For the text-containing cell, return its midpoint in (x, y) coordinate format. 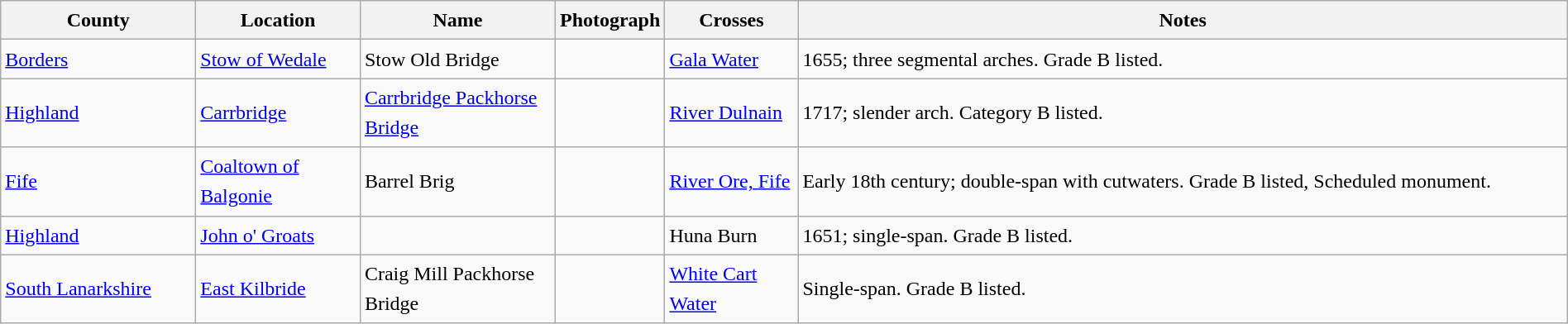
Name (457, 20)
Single-span. Grade B listed. (1183, 289)
Early 18th century; double-span with cutwaters. Grade B listed, Scheduled monument. (1183, 182)
1655; three segmental arches. Grade B listed. (1183, 60)
Fife (98, 182)
Crosses (731, 20)
1651; single-span. Grade B listed. (1183, 235)
Carrbridge (278, 112)
1717; slender arch. Category B listed. (1183, 112)
River Dulnain (731, 112)
Craig Mill Packhorse Bridge (457, 289)
Notes (1183, 20)
Stow Old Bridge (457, 60)
Stow of Wedale (278, 60)
Gala Water (731, 60)
Carrbridge Packhorse Bridge (457, 112)
Barrel Brig (457, 182)
East Kilbride (278, 289)
Photograph (610, 20)
Coaltown of Balgonie (278, 182)
South Lanarkshire (98, 289)
Borders (98, 60)
Location (278, 20)
John o' Groats (278, 235)
Huna Burn (731, 235)
White Cart Water (731, 289)
River Ore, Fife (731, 182)
County (98, 20)
